Determine the [X, Y] coordinate at the center of the cell enclosing the given text.  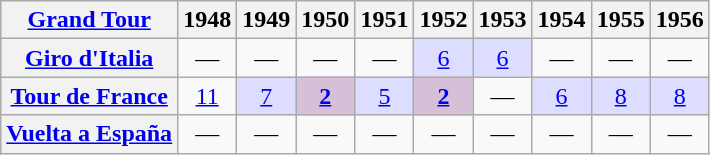
1955 [620, 20]
Tour de France [90, 96]
Vuelta a España [90, 134]
1953 [502, 20]
1950 [326, 20]
1956 [680, 20]
Giro d'Italia [90, 58]
Grand Tour [90, 20]
7 [266, 96]
1951 [384, 20]
11 [208, 96]
5 [384, 96]
1954 [562, 20]
1949 [266, 20]
1952 [444, 20]
1948 [208, 20]
